Capture the cell that displays the provided text and extract its (x, y) central coordinate. 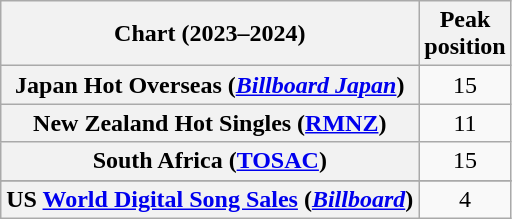
Peakposition (465, 34)
South Africa (TOSAC) (210, 161)
Japan Hot Overseas (Billboard Japan) (210, 85)
Chart (2023–2024) (210, 34)
US World Digital Song Sales (Billboard) (210, 199)
11 (465, 123)
4 (465, 199)
New Zealand Hot Singles (RMNZ) (210, 123)
